From the cell containing the given text, extract its center point as (x, y) coordinate. 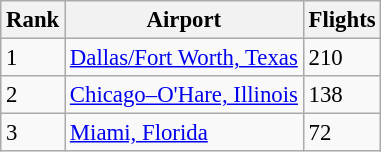
210 (342, 58)
Rank (33, 20)
3 (33, 133)
2 (33, 95)
Miami, Florida (184, 133)
1 (33, 58)
138 (342, 95)
Airport (184, 20)
Chicago–O'Hare, Illinois (184, 95)
Dallas/Fort Worth, Texas (184, 58)
72 (342, 133)
Flights (342, 20)
